Scan for the cell matching the given text and deliver its [X, Y] coordinate at center. 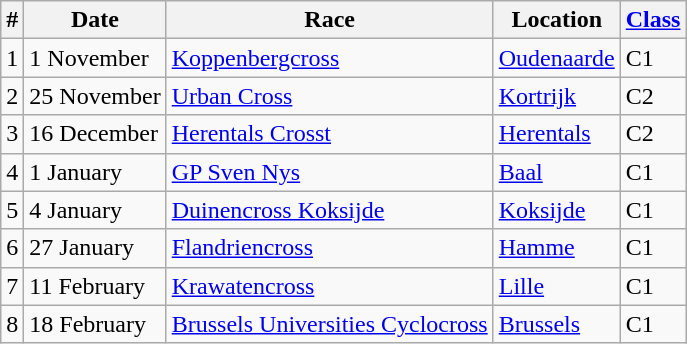
Brussels [556, 324]
Brussels Universities Cyclocross [330, 324]
6 [12, 248]
1 [12, 58]
Herentals Crosst [330, 134]
Class [653, 20]
# [12, 20]
Herentals [556, 134]
Koppenbergcross [330, 58]
16 December [95, 134]
Baal [556, 172]
Lille [556, 286]
Kortrijk [556, 96]
2 [12, 96]
25 November [95, 96]
1 January [95, 172]
1 November [95, 58]
3 [12, 134]
Location [556, 20]
Flandriencross [330, 248]
5 [12, 210]
Hamme [556, 248]
4 [12, 172]
Race [330, 20]
GP Sven Nys [330, 172]
18 February [95, 324]
4 January [95, 210]
Oudenaarde [556, 58]
Date [95, 20]
7 [12, 286]
Krawatencross [330, 286]
Duinencross Koksijde [330, 210]
27 January [95, 248]
Koksijde [556, 210]
8 [12, 324]
Urban Cross [330, 96]
11 February [95, 286]
